From the cell containing the given text, extract its center point as (x, y) coordinate. 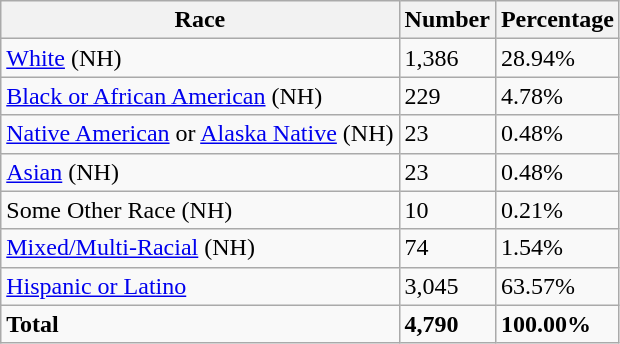
0.21% (557, 210)
White (NH) (200, 58)
Asian (NH) (200, 172)
100.00% (557, 324)
28.94% (557, 58)
Race (200, 20)
3,045 (447, 286)
4.78% (557, 96)
Hispanic or Latino (200, 286)
Number (447, 20)
Native American or Alaska Native (NH) (200, 134)
Black or African American (NH) (200, 96)
63.57% (557, 286)
74 (447, 248)
229 (447, 96)
Total (200, 324)
1,386 (447, 58)
4,790 (447, 324)
1.54% (557, 248)
Mixed/Multi-Racial (NH) (200, 248)
Some Other Race (NH) (200, 210)
Percentage (557, 20)
10 (447, 210)
